Identify which cell holds the provided text, then report its [X, Y] central coordinate. 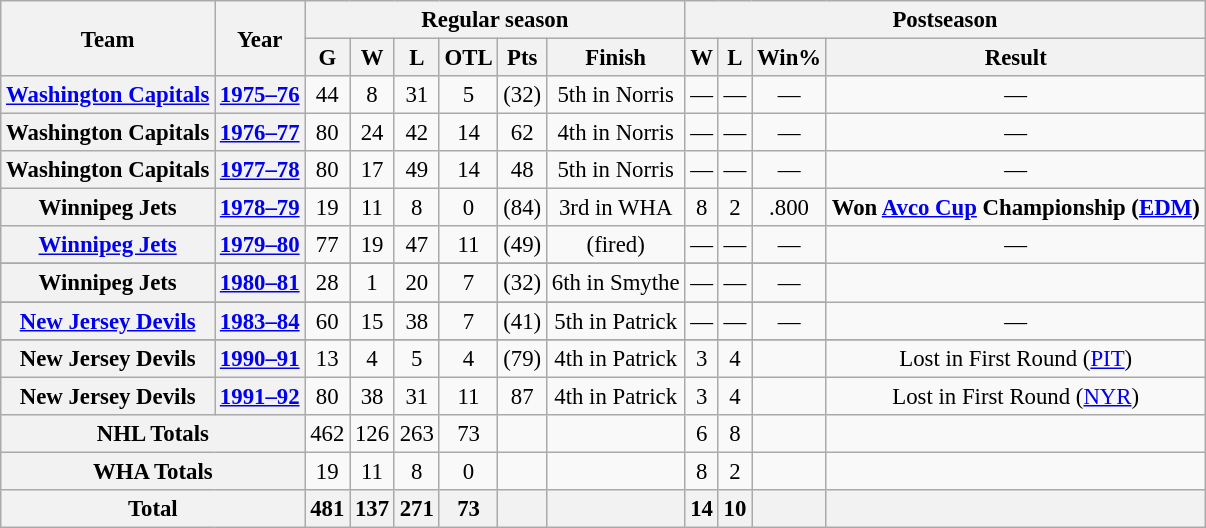
Regular season [495, 20]
Postseason [945, 20]
(84) [522, 208]
1990–91 [260, 358]
60 [328, 321]
13 [328, 358]
49 [416, 170]
1 [372, 283]
Year [260, 38]
1976–77 [260, 133]
3rd in WHA [615, 208]
1977–78 [260, 170]
Result [1016, 58]
271 [416, 509]
(41) [522, 321]
(79) [522, 358]
481 [328, 509]
17 [372, 170]
6th in Smythe [615, 283]
87 [522, 396]
1979–80 [260, 245]
5th in Patrick [615, 321]
1980–81 [260, 283]
137 [372, 509]
28 [328, 283]
1975–76 [260, 95]
Lost in First Round (NYR) [1016, 396]
WHA Totals [153, 471]
10 [734, 509]
1978–79 [260, 208]
126 [372, 433]
44 [328, 95]
4th in Norris [615, 133]
47 [416, 245]
6 [702, 433]
Pts [522, 58]
462 [328, 433]
(fired) [615, 245]
1983–84 [260, 321]
15 [372, 321]
48 [522, 170]
263 [416, 433]
NHL Totals [153, 433]
Lost in First Round (PIT) [1016, 358]
.800 [790, 208]
77 [328, 245]
(49) [522, 245]
G [328, 58]
24 [372, 133]
OTL [468, 58]
Team [108, 38]
1991–92 [260, 396]
Total [153, 509]
Win% [790, 58]
Won Avco Cup Championship (EDM) [1016, 208]
62 [522, 133]
20 [416, 283]
42 [416, 133]
Finish [615, 58]
